Scan for the cell matching the given text and deliver its [X, Y] coordinate at center. 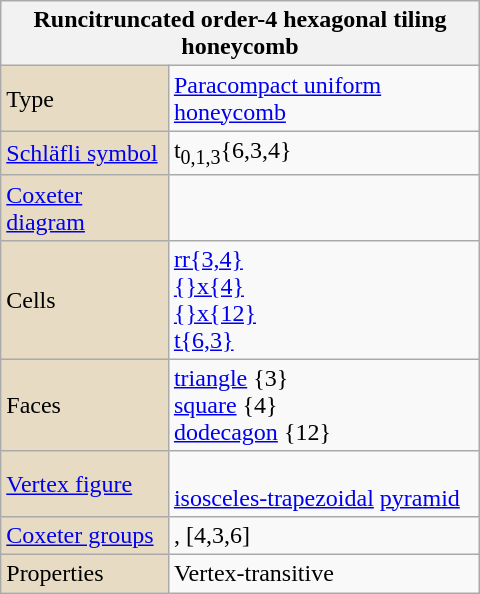
Runcitruncated order-4 hexagonal tiling honeycomb [240, 34]
Type [85, 98]
Coxeter diagram [85, 208]
Cells [85, 300]
t0,1,3{6,3,4} [324, 153]
Coxeter groups [85, 535]
Properties [85, 574]
rr{3,4} {}x{4} {}x{12} t{6,3} [324, 300]
Vertex-transitive [324, 574]
Vertex figure [85, 484]
Faces [85, 405]
Schläfli symbol [85, 153]
isosceles-trapezoidal pyramid [324, 484]
triangle {3}square {4}dodecagon {12} [324, 405]
Paracompact uniform honeycomb [324, 98]
, [4,3,6] [324, 535]
